Determine the [x, y] coordinate at the center of the cell enclosing the given text.  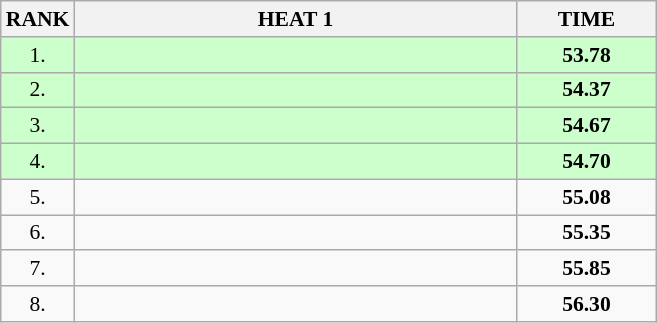
2. [38, 90]
53.78 [587, 55]
56.30 [587, 304]
8. [38, 304]
HEAT 1 [295, 19]
3. [38, 126]
1. [38, 55]
54.67 [587, 126]
RANK [38, 19]
55.85 [587, 269]
55.08 [587, 197]
TIME [587, 19]
4. [38, 162]
7. [38, 269]
55.35 [587, 233]
54.70 [587, 162]
5. [38, 197]
54.37 [587, 90]
6. [38, 233]
